Return the [x, y] coordinate for the center point of the cell that contains the specified text.  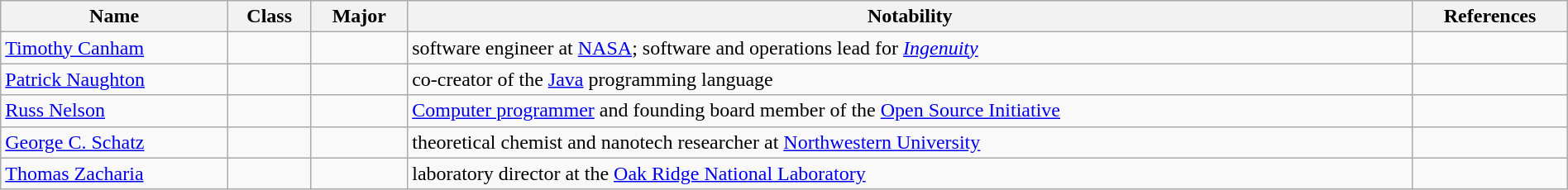
theoretical chemist and nanotech researcher at Northwestern University [910, 142]
software engineer at NASA; software and operations lead for Ingenuity [910, 48]
Major [359, 17]
Notability [910, 17]
Thomas Zacharia [114, 173]
Computer programmer and founding board member of the Open Source Initiative [910, 111]
Patrick Naughton [114, 79]
laboratory director at the Oak Ridge National Laboratory [910, 173]
George C. Schatz [114, 142]
Russ Nelson [114, 111]
co-creator of the Java programming language [910, 79]
Name [114, 17]
Class [269, 17]
References [1490, 17]
Timothy Canham [114, 48]
